Provide the (X, Y) coordinate of the cell's center where the given text is located.  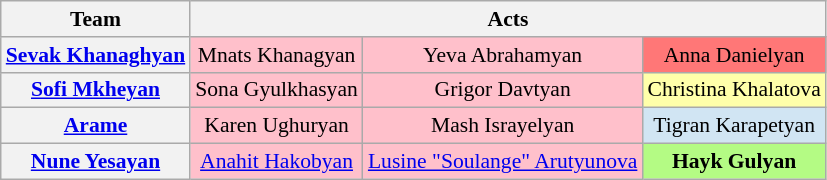
Hayk Gulyan (734, 162)
Karen Ughuryan (276, 126)
Mnats Khanagyan (276, 55)
Yeva Abrahamyan (503, 55)
Sevak Khanaghyan (96, 55)
Anahit Hakobyan (276, 162)
Lusine "Soulange" Arutyunova (503, 162)
Sofi Mkheyan (96, 90)
Team (96, 19)
Mash Israyelyan (503, 126)
Anna Danielyan (734, 55)
Nune Yesayan (96, 162)
Grigor Davtyan (503, 90)
Tigran Karapetyan (734, 126)
Acts (508, 19)
Christina Khalatova (734, 90)
Arame (96, 126)
Sona Gyulkhasyan (276, 90)
